Output the (x, y) coordinate of the center of the cell containing the given text.  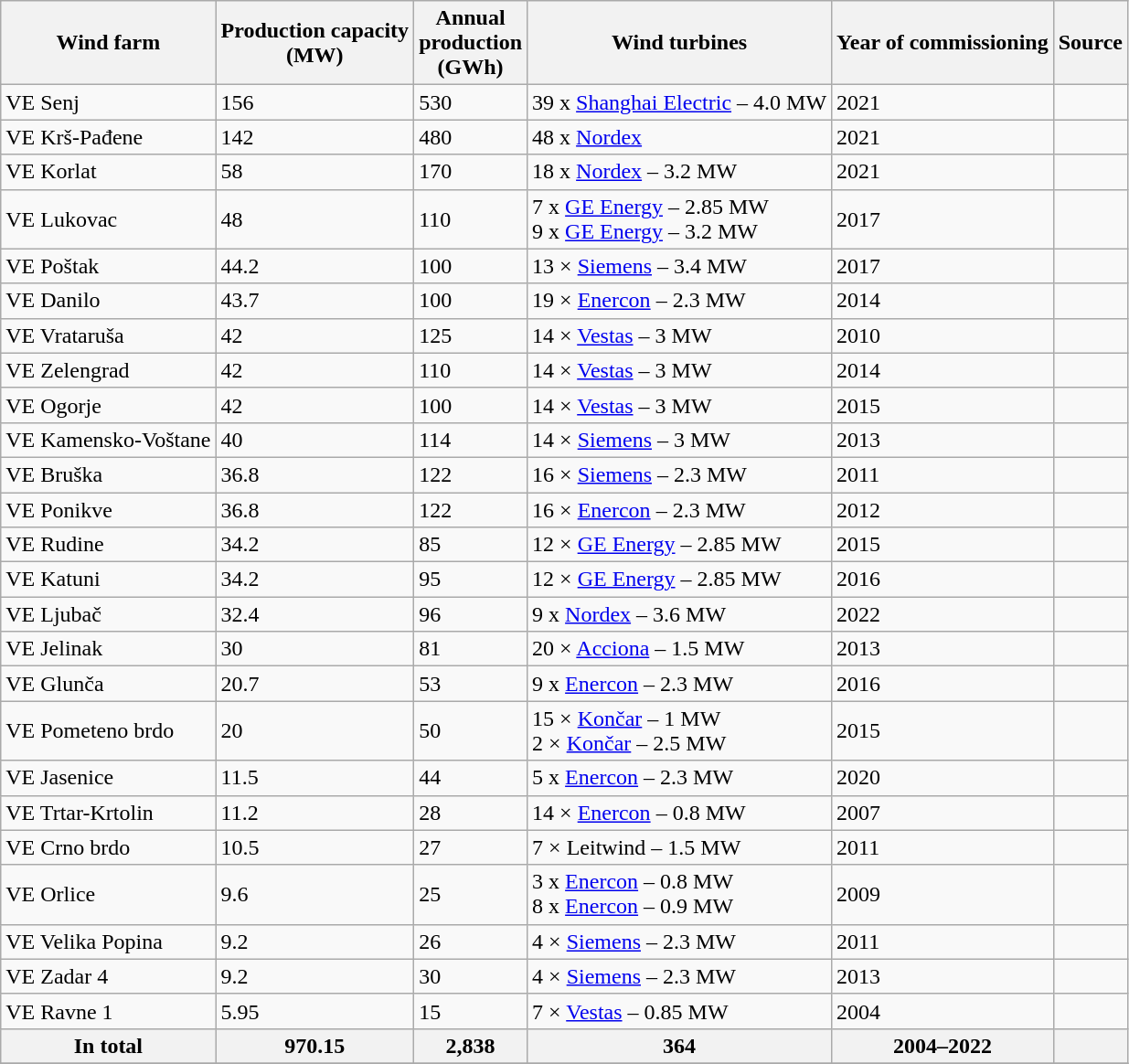
2004–2022 (943, 1046)
15 (471, 1011)
364 (680, 1046)
VE Danilo (108, 301)
VE Trtar-Krtolin (108, 813)
VE Ponikve (108, 509)
43.7 (314, 301)
VE Zelengrad (108, 370)
Source (1090, 43)
114 (471, 440)
530 (471, 102)
Wind turbines (680, 43)
20 (314, 731)
53 (471, 684)
VE Glunča (108, 684)
VE Crno brdo (108, 847)
VE Pometeno brdo (108, 731)
96 (471, 614)
2010 (943, 335)
95 (471, 580)
16 × Enercon – 2.3 MW (680, 509)
44 (471, 778)
156 (314, 102)
VE Kamensko-Voštane (108, 440)
20 × Acciona – 1.5 MW (680, 649)
2007 (943, 813)
Production capacity(MW) (314, 43)
VE Zadar 4 (108, 976)
44.2 (314, 266)
9 x Nordex – 3.6 MW (680, 614)
14 × Enercon – 0.8 MW (680, 813)
39 x Shanghai Electric – 4.0 MW (680, 102)
2009 (943, 894)
7 x GE Energy – 2.85 MW9 x GE Energy – 3.2 MW (680, 219)
18 x Nordex – 3.2 MW (680, 172)
970.15 (314, 1046)
480 (471, 137)
2022 (943, 614)
25 (471, 894)
VE Katuni (108, 580)
VE Poštak (108, 266)
48 (314, 219)
26 (471, 942)
Wind farm (108, 43)
170 (471, 172)
VE Korlat (108, 172)
VE Ravne 1 (108, 1011)
27 (471, 847)
9.6 (314, 894)
VE Bruška (108, 474)
3 x Enercon – 0.8 MW8 x Enercon – 0.9 MW (680, 894)
VE Vrataruša (108, 335)
58 (314, 172)
48 x Nordex (680, 137)
5.95 (314, 1011)
VE Ogorje (108, 405)
7 × Vestas – 0.85 MW (680, 1011)
50 (471, 731)
85 (471, 545)
VE Velika Popina (108, 942)
15 × Končar – 1 MW2 × Končar – 2.5 MW (680, 731)
16 × Siemens – 2.3 MW (680, 474)
14 × Siemens – 3 MW (680, 440)
In total (108, 1046)
VE Rudine (108, 545)
19 × Enercon – 2.3 MW (680, 301)
13 × Siemens – 3.4 MW (680, 266)
20.7 (314, 684)
VE Ljubač (108, 614)
11.2 (314, 813)
2012 (943, 509)
142 (314, 137)
2,838 (471, 1046)
VE Krš-Pađene (108, 137)
125 (471, 335)
32.4 (314, 614)
Year of commissioning (943, 43)
11.5 (314, 778)
2020 (943, 778)
VE Jasenice (108, 778)
40 (314, 440)
9 x Enercon – 2.3 MW (680, 684)
28 (471, 813)
Annualproduction(GWh) (471, 43)
VE Lukovac (108, 219)
2004 (943, 1011)
VE Orlice (108, 894)
5 x Enercon – 2.3 MW (680, 778)
VE Jelinak (108, 649)
81 (471, 649)
10.5 (314, 847)
VE Senj (108, 102)
7 × Leitwind – 1.5 MW (680, 847)
